Find where the given text appears and provide that cell's center as (x, y) coordinate. 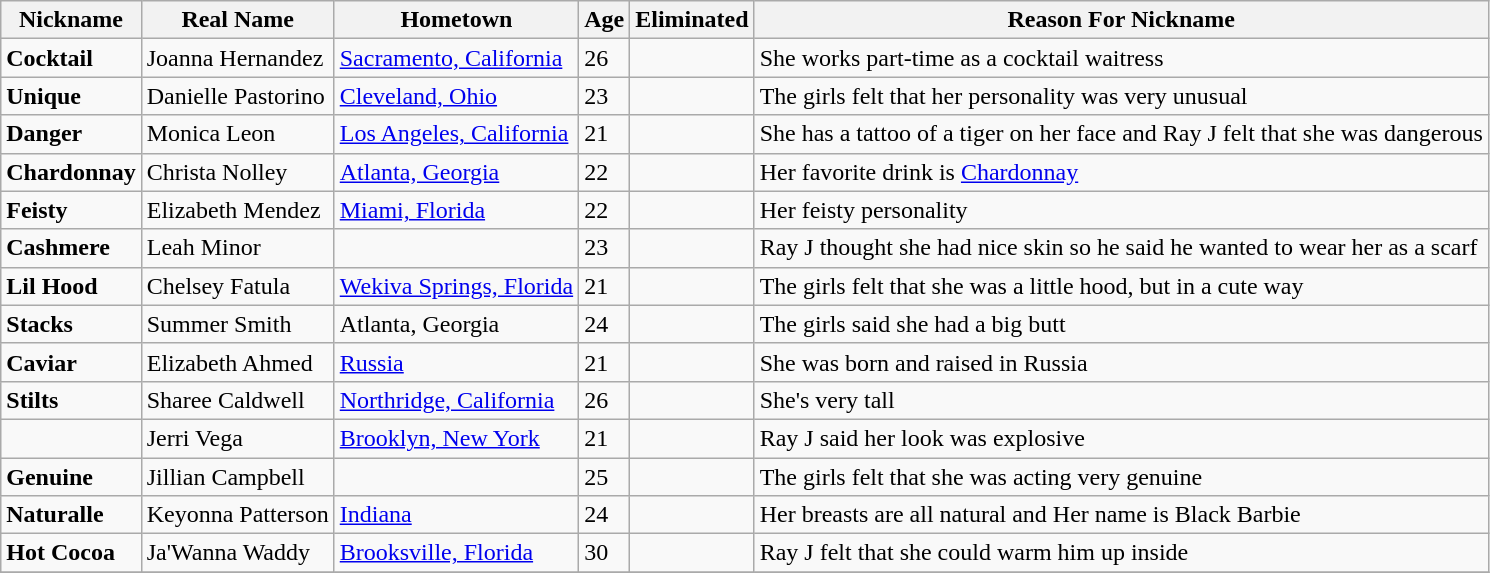
Keyonna Patterson (238, 515)
She was born and raised in Russia (1121, 362)
Genuine (71, 477)
Danielle Pastorino (238, 96)
Eliminated (692, 20)
Cocktail (71, 58)
Leah Minor (238, 248)
30 (604, 553)
Her breasts are all natural and Her name is Black Barbie (1121, 515)
She's very tall (1121, 400)
Ja'Wanna Waddy (238, 553)
Her feisty personality (1121, 210)
Feisty (71, 210)
Danger (71, 134)
Elizabeth Ahmed (238, 362)
Chelsey Fatula (238, 286)
Elizabeth Mendez (238, 210)
Age (604, 20)
Lil Hood (71, 286)
Christa Nolley (238, 172)
Indiana (456, 515)
She has a tattoo of a tiger on her face and Ray J felt that she was dangerous (1121, 134)
She works part-time as a cocktail waitress (1121, 58)
Hot Cocoa (71, 553)
Sharee Caldwell (238, 400)
Sacramento, California (456, 58)
Russia (456, 362)
Reason For Nickname (1121, 20)
Ray J said her look was explosive (1121, 438)
Brooksville, Florida (456, 553)
Ray J felt that she could warm him up inside (1121, 553)
25 (604, 477)
Cleveland, Ohio (456, 96)
Los Angeles, California (456, 134)
Brooklyn, New York (456, 438)
The girls felt that she was a little hood, but in a cute way (1121, 286)
The girls felt that her personality was very unusual (1121, 96)
Naturalle (71, 515)
Joanna Hernandez (238, 58)
Wekiva Springs, Florida (456, 286)
Cashmere (71, 248)
Stilts (71, 400)
Her favorite drink is Chardonnay (1121, 172)
Hometown (456, 20)
Jillian Campbell (238, 477)
Monica Leon (238, 134)
Miami, Florida (456, 210)
Nickname (71, 20)
Caviar (71, 362)
The girls said she had a big butt (1121, 324)
Real Name (238, 20)
Chardonnay (71, 172)
Summer Smith (238, 324)
Stacks (71, 324)
Ray J thought she had nice skin so he said he wanted to wear her as a scarf (1121, 248)
The girls felt that she was acting very genuine (1121, 477)
Jerri Vega (238, 438)
Unique (71, 96)
Northridge, California (456, 400)
